Detect which cell encompasses the target text, then output its [X, Y] center coordinate. 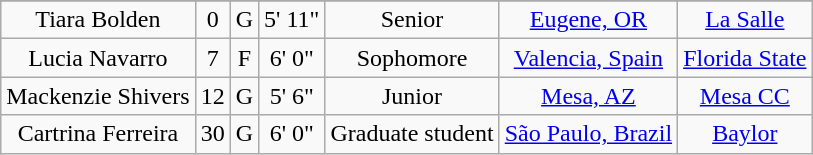
7 [212, 58]
Eugene, OR [588, 20]
Mesa CC [745, 96]
F [244, 58]
Cartrina Ferreira [98, 134]
5' 6" [292, 96]
La Salle [745, 20]
Valencia, Spain [588, 58]
12 [212, 96]
Sophomore [412, 58]
30 [212, 134]
Graduate student [412, 134]
Senior [412, 20]
Tiara Bolden [98, 20]
0 [212, 20]
São Paulo, Brazil [588, 134]
5' 11" [292, 20]
Mackenzie Shivers [98, 96]
Lucia Navarro [98, 58]
Mesa, AZ [588, 96]
Junior [412, 96]
Florida State [745, 58]
Baylor [745, 134]
